Pinpoint the cell where the given text exists, returning its [X, Y] midpoint coordinate. 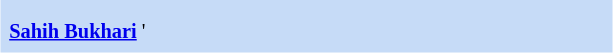
Sahih Bukhari ' [306, 32]
